Return (x, y) of the center of cell containing provided text 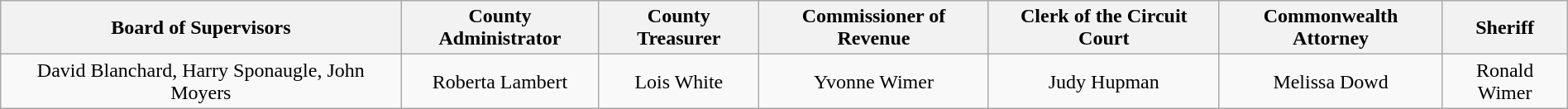
Yvonne Wimer (874, 81)
Ronald Wimer (1505, 81)
Sheriff (1505, 28)
Commonwealth Attorney (1331, 28)
Melissa Dowd (1331, 81)
David Blanchard, Harry Sponaugle, John Moyers (201, 81)
Roberta Lambert (500, 81)
Board of Supervisors (201, 28)
County Treasurer (678, 28)
Judy Hupman (1103, 81)
County Administrator (500, 28)
Lois White (678, 81)
Clerk of the Circuit Court (1103, 28)
Commissioner of Revenue (874, 28)
